Find where the given text appears and provide that cell's center as (x, y) coordinate. 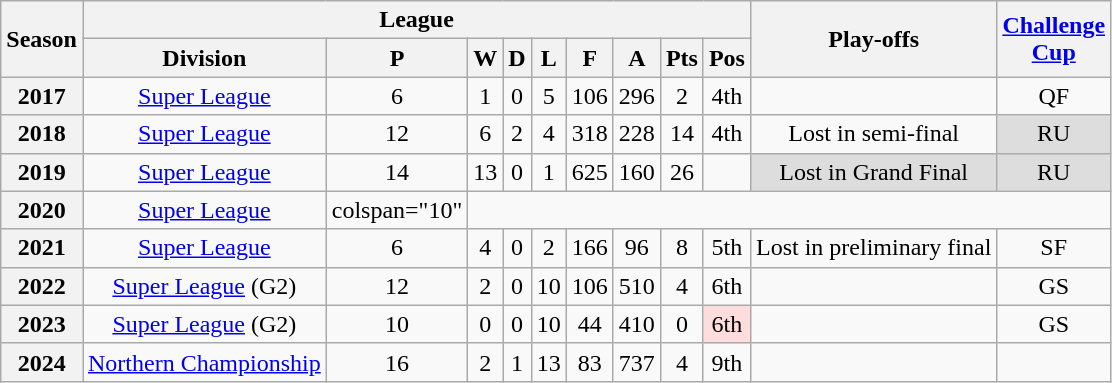
8 (682, 248)
Pos (726, 58)
W (486, 58)
510 (636, 286)
Division (204, 58)
Season (42, 39)
colspan="10" (397, 210)
2020 (42, 210)
Lost in preliminary final (873, 248)
2024 (42, 362)
Pts (682, 58)
2023 (42, 324)
P (397, 58)
ChallengeCup (1054, 39)
26 (682, 172)
L (548, 58)
16 (397, 362)
44 (590, 324)
2018 (42, 134)
5th (726, 248)
83 (590, 362)
SF (1054, 248)
Lost in Grand Final (873, 172)
D (517, 58)
F (590, 58)
Play-offs (873, 39)
Northern Championship (204, 362)
2021 (42, 248)
League (416, 20)
A (636, 58)
2017 (42, 96)
96 (636, 248)
QF (1054, 96)
166 (590, 248)
318 (590, 134)
410 (636, 324)
9th (726, 362)
625 (590, 172)
160 (636, 172)
296 (636, 96)
737 (636, 362)
2022 (42, 286)
Lost in semi-final (873, 134)
2019 (42, 172)
228 (636, 134)
5 (548, 96)
